Detect which cell encompasses the target text, then output its [X, Y] center coordinate. 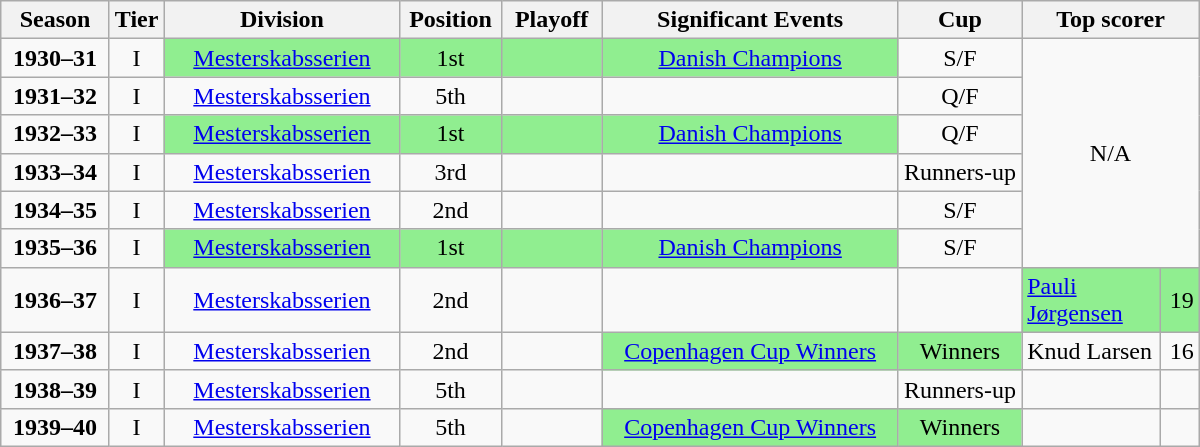
Pauli Jørgensen [1092, 300]
Top scorer [1111, 20]
Knud Larsen [1092, 351]
1933–34 [56, 172]
1930–31 [56, 58]
Significant Events [750, 20]
Playoff [552, 20]
Position [450, 20]
1932–33 [56, 134]
Division [282, 20]
Cup [960, 20]
1938–39 [56, 389]
1934–35 [56, 210]
1936–37 [56, 300]
1931–32 [56, 96]
Season [56, 20]
16 [1180, 351]
N/A [1111, 153]
19 [1180, 300]
1935–36 [56, 248]
Tier [136, 20]
1939–40 [56, 427]
3rd [450, 172]
1937–38 [56, 351]
